Locate the cell with the specified text and output its [x, y] center coordinate. 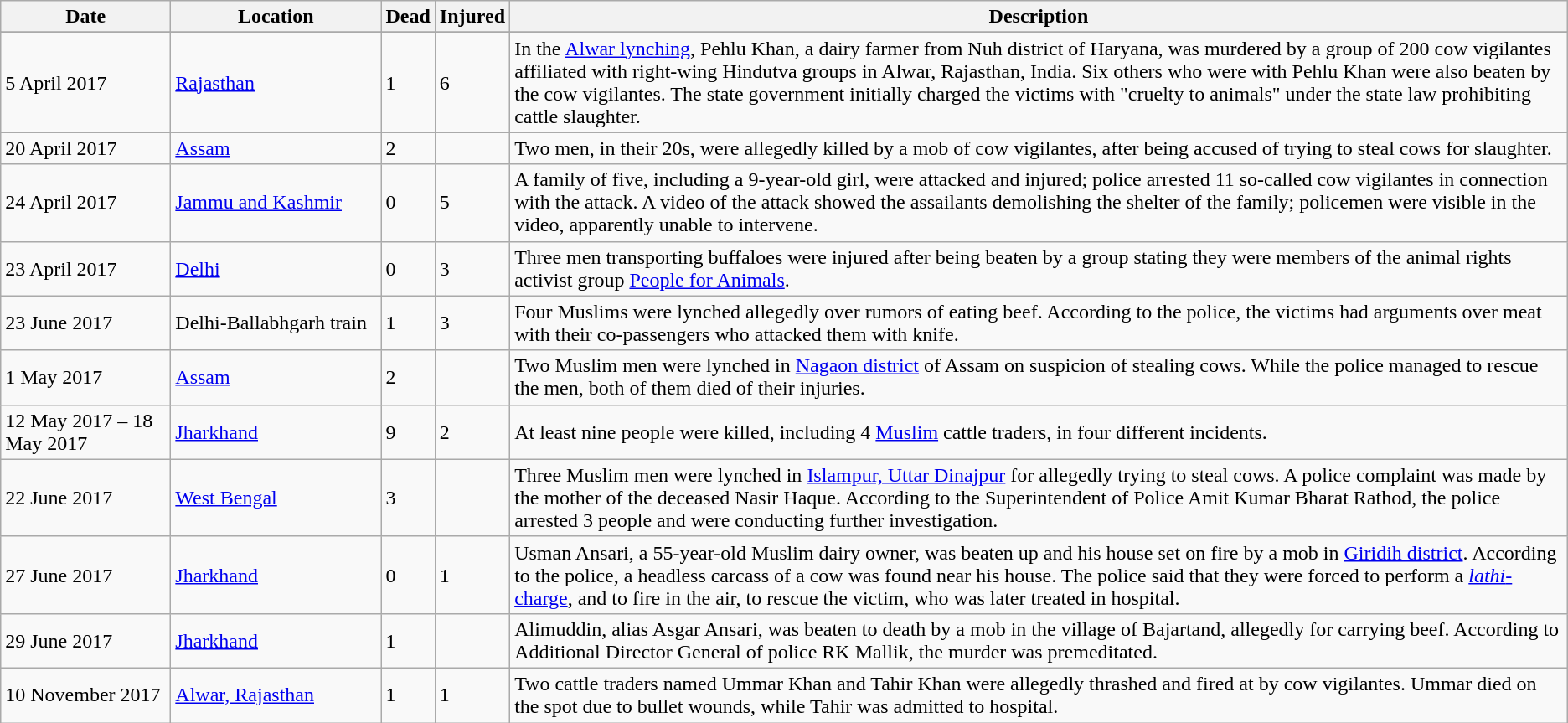
Location [276, 17]
Dead [408, 17]
Injured [472, 17]
6 [472, 82]
Two men, in their 20s, were allegedly killed by a mob of cow vigilantes, after being accused of trying to steal cows for slaughter. [1039, 148]
23 April 2017 [85, 268]
Delhi-Ballabhgarh train [276, 323]
Description [1039, 17]
12 May 2017 – 18 May 2017 [85, 432]
5 April 2017 [85, 82]
20 April 2017 [85, 148]
1 May 2017 [85, 377]
Jammu and Kashmir [276, 203]
23 June 2017 [85, 323]
Rajasthan [276, 82]
Date [85, 17]
West Bengal [276, 498]
10 November 2017 [85, 695]
Delhi [276, 268]
Alwar, Rajasthan [276, 695]
24 April 2017 [85, 203]
22 June 2017 [85, 498]
5 [472, 203]
At least nine people were killed, including 4 Muslim cattle traders, in four different incidents. [1039, 432]
27 June 2017 [85, 575]
9 [408, 432]
29 June 2017 [85, 640]
